Pinpoint the cell where the given text exists, returning its (x, y) midpoint coordinate. 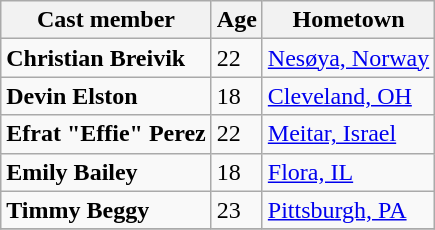
Age (236, 20)
Meitar, Israel (348, 134)
Devin Elston (106, 96)
Pittsburgh, PA (348, 210)
Nesøya, Norway (348, 58)
Cast member (106, 20)
23 (236, 210)
Flora, IL (348, 172)
Efrat "Effie" Perez (106, 134)
Timmy Beggy (106, 210)
Emily Bailey (106, 172)
Hometown (348, 20)
Cleveland, OH (348, 96)
Christian Breivik (106, 58)
